Scan for the cell matching the given text and deliver its [X, Y] coordinate at center. 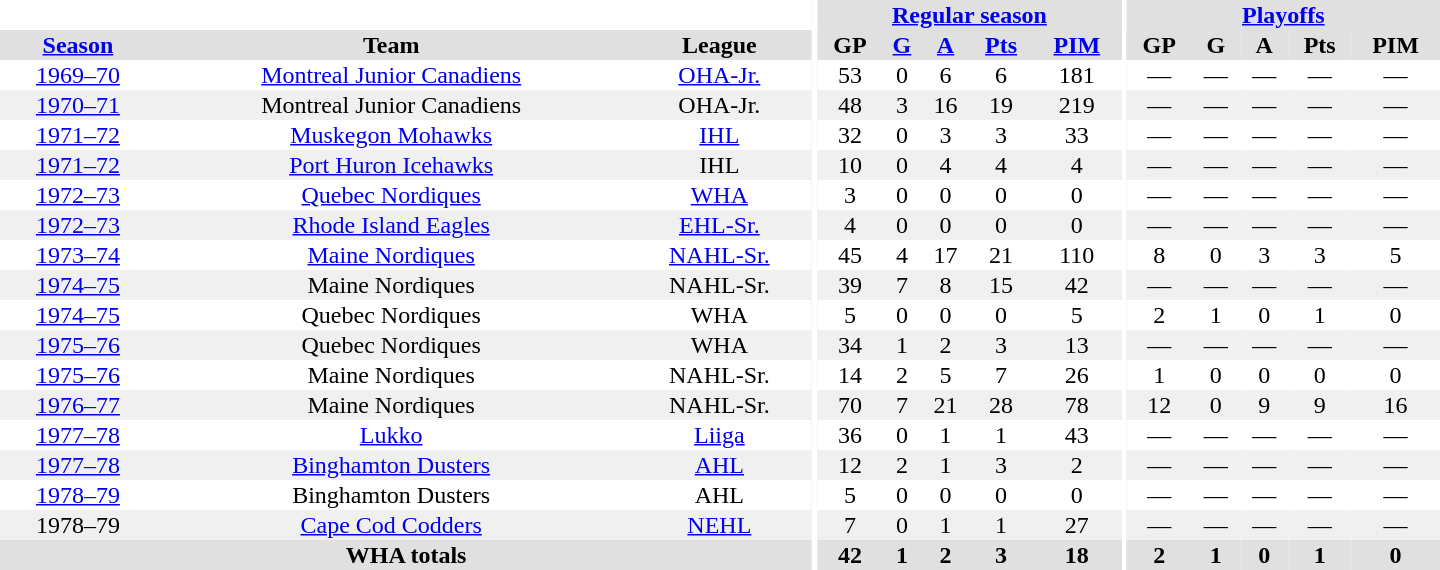
13 [1076, 345]
43 [1076, 435]
110 [1076, 255]
Muskegon Mohawks [392, 135]
32 [850, 135]
Playoffs [1284, 15]
Regular season [970, 15]
NEHL [720, 525]
1970–71 [78, 105]
14 [850, 375]
1973–74 [78, 255]
34 [850, 345]
10 [850, 165]
Team [392, 45]
78 [1076, 405]
EHL-Sr. [720, 225]
League [720, 45]
27 [1076, 525]
WHA totals [406, 555]
28 [1002, 405]
1976–77 [78, 405]
Liiga [720, 435]
19 [1002, 105]
Rhode Island Eagles [392, 225]
Port Huron Icehawks [392, 165]
Lukko [392, 435]
39 [850, 285]
181 [1076, 75]
53 [850, 75]
17 [945, 255]
15 [1002, 285]
33 [1076, 135]
219 [1076, 105]
Season [78, 45]
1969–70 [78, 75]
36 [850, 435]
Cape Cod Codders [392, 525]
26 [1076, 375]
48 [850, 105]
18 [1076, 555]
70 [850, 405]
45 [850, 255]
